Scan for the cell matching the given text and deliver its (X, Y) coordinate at center. 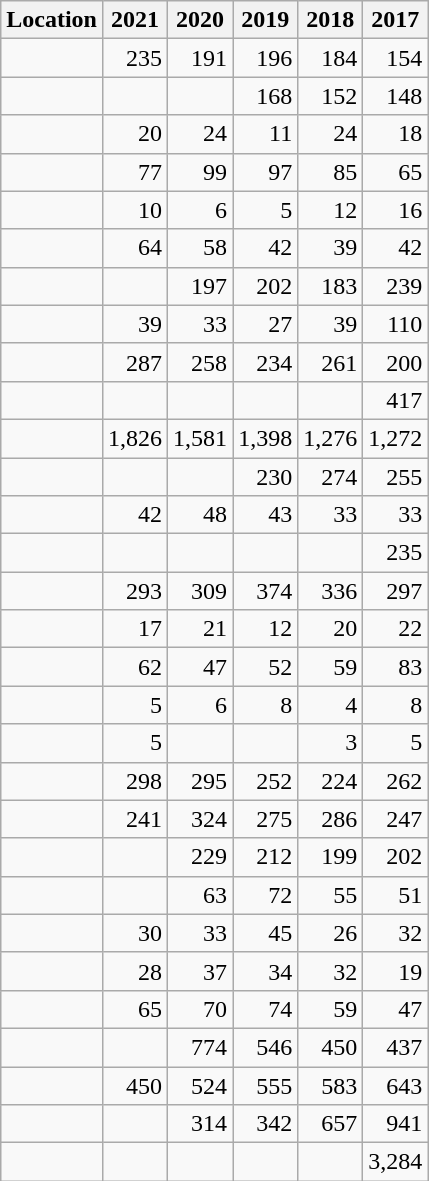
524 (200, 1085)
191 (200, 58)
168 (266, 96)
196 (266, 58)
197 (200, 286)
1,272 (396, 438)
16 (396, 210)
3 (330, 743)
99 (200, 172)
34 (266, 971)
261 (330, 362)
1,398 (266, 438)
224 (330, 781)
199 (330, 857)
2018 (330, 20)
18 (396, 134)
241 (134, 819)
298 (134, 781)
51 (396, 895)
21 (200, 629)
274 (330, 477)
27 (266, 324)
2020 (200, 20)
45 (266, 933)
72 (266, 895)
2019 (266, 20)
3,284 (396, 1162)
97 (266, 172)
546 (266, 1047)
262 (396, 781)
70 (200, 1009)
48 (200, 515)
62 (134, 667)
258 (200, 362)
148 (396, 96)
Location (52, 20)
314 (200, 1124)
110 (396, 324)
342 (266, 1124)
657 (330, 1124)
336 (330, 591)
275 (266, 819)
37 (200, 971)
63 (200, 895)
83 (396, 667)
324 (200, 819)
154 (396, 58)
286 (330, 819)
4 (330, 705)
2017 (396, 20)
293 (134, 591)
64 (134, 248)
252 (266, 781)
295 (200, 781)
30 (134, 933)
229 (200, 857)
2021 (134, 20)
77 (134, 172)
43 (266, 515)
297 (396, 591)
239 (396, 286)
22 (396, 629)
17 (134, 629)
774 (200, 1047)
19 (396, 971)
374 (266, 591)
1,826 (134, 438)
183 (330, 286)
212 (266, 857)
1,276 (330, 438)
52 (266, 667)
583 (330, 1085)
555 (266, 1085)
309 (200, 591)
287 (134, 362)
11 (266, 134)
74 (266, 1009)
247 (396, 819)
58 (200, 248)
26 (330, 933)
184 (330, 58)
643 (396, 1085)
255 (396, 477)
28 (134, 971)
1,581 (200, 438)
941 (396, 1124)
200 (396, 362)
10 (134, 210)
152 (330, 96)
437 (396, 1047)
55 (330, 895)
417 (396, 400)
234 (266, 362)
85 (330, 172)
230 (266, 477)
